Pinpoint the cell where the given text exists, returning its [x, y] midpoint coordinate. 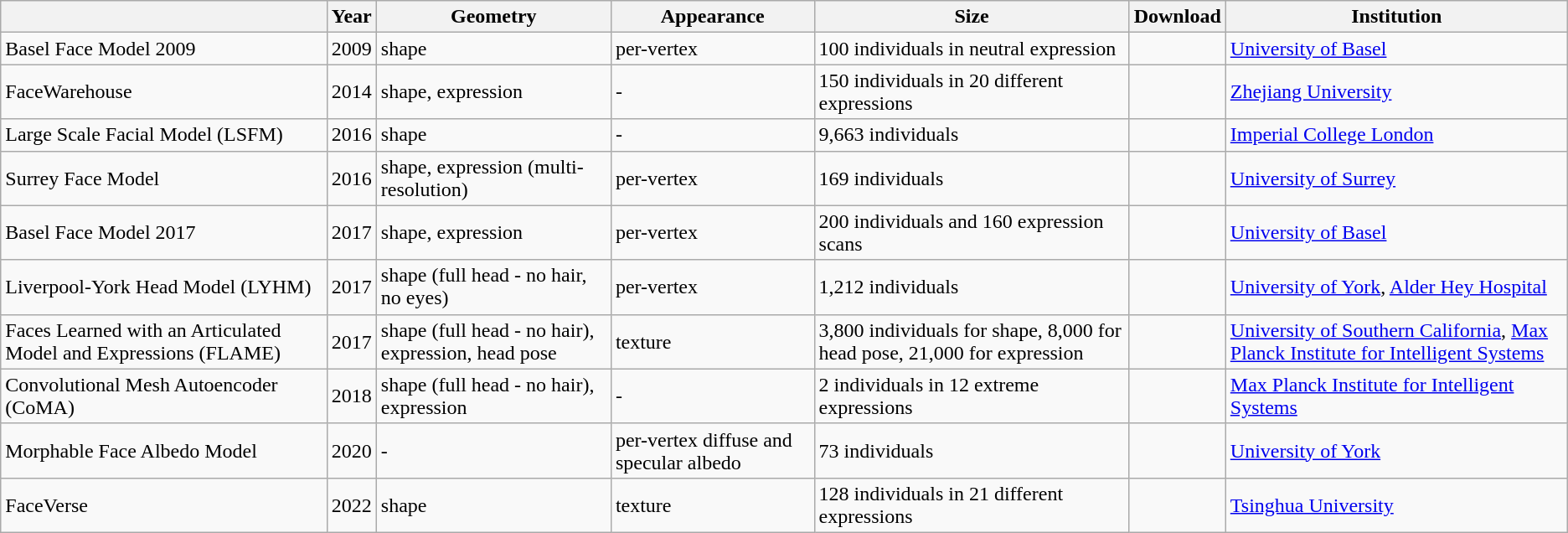
2 individuals in 12 extreme expressions [972, 396]
Faces Learned with an Articulated Model and Expressions (FLAME) [164, 342]
University of Surrey [1396, 178]
shape (full head - no hair, no eyes) [493, 287]
Appearance [712, 17]
200 individuals and 160 expression scans [972, 233]
Year [352, 17]
Large Scale Facial Model (LSFM) [164, 135]
Liverpool-York Head Model (LYHM) [164, 287]
shape, expression (multi-resolution) [493, 178]
169 individuals [972, 178]
Imperial College London [1396, 135]
Size [972, 17]
Basel Face Model 2009 [164, 49]
University of York, Alder Hey Hospital [1396, 287]
Zhejiang University [1396, 92]
shape (full head - no hair), expression [493, 396]
Download [1178, 17]
2020 [352, 451]
100 individuals in neutral expression [972, 49]
2014 [352, 92]
FaceVerse [164, 505]
FaceWarehouse [164, 92]
Geometry [493, 17]
shape (full head - no hair), expression, head pose [493, 342]
1,212 individuals [972, 287]
128 individuals in 21 different expressions [972, 505]
Basel Face Model 2017 [164, 233]
73 individuals [972, 451]
Tsinghua University [1396, 505]
Institution [1396, 17]
9,663 individuals [972, 135]
Surrey Face Model [164, 178]
Max Planck Institute for Intelligent Systems [1396, 396]
Convolutional Mesh Autoencoder (CoMA) [164, 396]
2009 [352, 49]
2018 [352, 396]
3,800 individuals for shape, 8,000 for head pose, 21,000 for expression [972, 342]
2022 [352, 505]
University of York [1396, 451]
University of Southern California, Max Planck Institute for Intelligent Systems [1396, 342]
150 individuals in 20 different expressions [972, 92]
Morphable Face Albedo Model [164, 451]
per-vertex diffuse and specular albedo [712, 451]
